Locate the cell with the specified text and output its [X, Y] center coordinate. 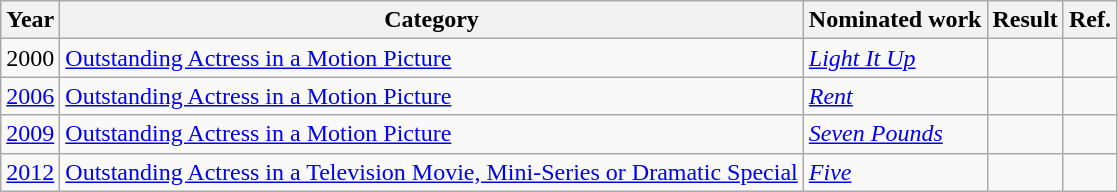
Ref. [1090, 20]
Light It Up [895, 58]
2000 [30, 58]
Nominated work [895, 20]
2009 [30, 134]
2006 [30, 96]
Category [432, 20]
Rent [895, 96]
Year [30, 20]
Outstanding Actress in a Television Movie, Mini-Series or Dramatic Special [432, 172]
Result [1025, 20]
Seven Pounds [895, 134]
Five [895, 172]
2012 [30, 172]
